Locate the cell with the specified text and output its (x, y) center coordinate. 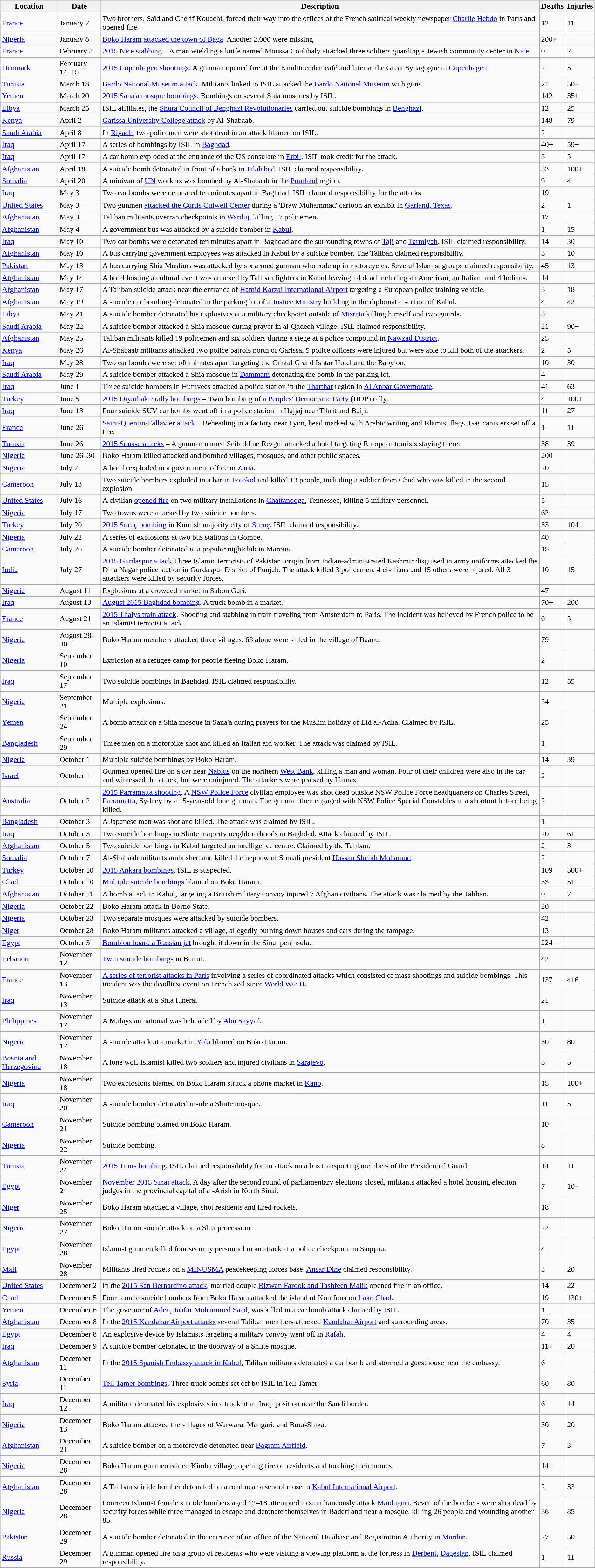
A suicide bomb detonated in front of a bank in Jalalabad. ISIL claimed responsibility. (320, 169)
October 22 (79, 906)
A suicide bomber on a motorcycle detonated near Bagram Airfield. (320, 1446)
July 22 (79, 537)
June 1 (79, 387)
November 27 (79, 1228)
March 18 (79, 84)
59+ (580, 144)
May 19 (79, 302)
May 14 (79, 278)
Three suicide bombers in Humvees attacked a police station in the Tharthar region in Al Anbar Governorate. (320, 387)
Two suicide bombers exploded in a bar in Fotokol and killed 13 people, including a soldier from Chad who was killed in the second explosion. (320, 484)
February 3 (79, 51)
May 4 (79, 229)
A bomb attack on a Shia mosque in Sana'a during prayers for the Muslim holiday of Eid al-Adha. Claimed by ISIL. (320, 722)
9 (552, 181)
December 12 (79, 1404)
Suicide attack at a Shia funeral. (320, 1000)
A militant detonated his explosives in a truck at an Iraqi position near the Saudi border. (320, 1404)
Boko Haram attacked the town of Baga. Another 2,000 were missing. (320, 39)
Three men on a motorbike shot and killed an Italian aid worker. The attack was claimed by ISIL. (320, 743)
51 (580, 882)
A suicide attack at a market in Yola blamed on Boko Haram. (320, 1042)
October 11 (79, 894)
54 (552, 701)
July 27 (79, 570)
A suicide bomber detonated his explosives at a military checkpoint outside of Misrata killing himself and two guards. (320, 314)
36 (552, 1512)
Two suicide bombings in Kabul targeted an intelligence centre. Claimed by the Taliban. (320, 846)
November 25 (79, 1207)
Bardo National Museum attack. Militants linked to ISIL attacked the Bardo National Museum with guns. (320, 84)
Description (320, 6)
500+ (580, 870)
63 (580, 387)
December 5 (79, 1298)
November 20 (79, 1103)
April 20 (79, 181)
In the 2015 Spanish Embassy attack in Kabul, Taliban militants detonated a car bomb and stormed a guesthouse near the embassy. (320, 1362)
A bomb attack in Kabul, targeting a British military convoy injured 7 Afghan civilians. The attack was claimed by the Taliban. (320, 894)
May 28 (79, 362)
November 22 (79, 1145)
May 26 (79, 350)
Two explosions blamed on Boko Haram struck a phone market in Kano. (320, 1083)
A suicide car bombing detonated in the parking lot of a Justice Ministry building in the diplomatic section of Kabul. (320, 302)
41 (552, 387)
Boko Haram attacked the villages of Warwara, Mangari, and Bura-Shika. (320, 1425)
224 (552, 943)
Four suicide SUV car bombs went off in a police station in Hajjaj near Tikrit and Baiji. (320, 411)
Two car bombs were set off minutes apart targeting the Cristal Grand Ishtar Hotel and the Babylon. (320, 362)
Russia (29, 1558)
2015 Sana'a mosque bombings. Bombings on several Shia mosques by ISIL. (320, 96)
A suicide bomber detonated at a popular nightclub in Maroua. (320, 549)
A Taliban suicide bomber detonated on a road near a school close to Kabul International Airport. (320, 1487)
Twin suicide bombings in Beirut. (320, 959)
July 26 (79, 549)
July 17 (79, 513)
80 (580, 1383)
Australia (29, 801)
A suicide bomber attacked a Shia mosque during prayer in al-Qadeeh village. ISIL claimed responsibility. (320, 326)
ISIL affiliates, the Shura Council of Benghazi Revolutionaries carried out suicide bombings in Benghazi. (320, 108)
Explosion at a refugee camp for people fleeing Boko Haram. (320, 660)
Two suicide bombings in Baghdad. ISIL claimed responsibility. (320, 681)
137 (552, 979)
India (29, 570)
November 21 (79, 1124)
August 21 (79, 619)
A Malaysian national was beheaded by Abu Sayyaf. (320, 1021)
September 17 (79, 681)
April 18 (79, 169)
2015 Ankara bombings. ISIL is suspected. (320, 870)
A series of bombings by ISIL in Baghdad. (320, 144)
May 29 (79, 375)
85 (580, 1512)
Suicide bombing blamed on Boko Haram. (320, 1124)
Boko Haram killed attacked and bombed villages, mosques, and other public spaces. (320, 456)
A government bus was attacked by a suicide bomber in Kabul. (320, 229)
January 7 (79, 23)
July 7 (79, 468)
Tell Tamer bombings. Three truck bombs set off by ISIL in Tell Tamer. (320, 1383)
Islamist gunmen killed four security personnel in an attack at a police checkpoint in Saqqara. (320, 1248)
2015 Sousse attacks – A gunman named Seifeddine Rezgui attacked a hotel targeting European tourists staying there. (320, 444)
142 (552, 96)
130+ (580, 1298)
55 (580, 681)
Bosnia and Herzegovina (29, 1062)
A gunman opened fire on a group of residents who were visiting a viewing platform at the fortress in Derbent, Dagestan. ISIL claimed responsibility. (320, 1558)
Injuries (580, 6)
60 (552, 1383)
June 26–30 (79, 456)
Taliban militants killed 19 policemen and six soldiers during a siege at a police compound in Nawzad District. (320, 338)
In Riyadh, two policemen were shot dead in an attack blamed on ISIL. (320, 132)
Date (79, 6)
Multiple explosions. (320, 701)
35 (580, 1322)
A bomb exploded in a government office in Zaria. (320, 468)
Lebanon (29, 959)
October 23 (79, 918)
Deaths (552, 6)
April 2 (79, 120)
40 (552, 537)
July 13 (79, 484)
October 31 (79, 943)
Boko Haram militants attacked a village, allegedly burning down houses and cars during the rampage. (320, 930)
April 8 (79, 132)
Militants fired rockets on a MINUSMA peacekeeping forces base. Ansar Dine claimed responsibility. (320, 1269)
Multiple suicide bombings blamed on Boko Haram. (320, 882)
September 21 (79, 701)
December 9 (79, 1346)
A suicide bomber detonated inside a Shiite mosque. (320, 1103)
Boko Haram attacked a village, shot residents and fired rockets. (320, 1207)
2015 Copenhagen shootings. A gunman opened fire at the Krudttoenden café and later at the Great Synagogue in Copenhagen. (320, 67)
December 26 (79, 1466)
2015 Tunis bombing. ISIL claimed responsibility for an attack on a bus transporting members of the Presidential Guard. (320, 1166)
A Taliban suicide attack near the entrance of Hamid Karzai International Airport targeting a European police training vehicle. (320, 290)
A suicide bomber attacked a Shia mosque in Dammam detonating the bomb in the parking lot. (320, 375)
Two suicide bombings in Shiite majority neighbourhoods in Baghdad. Attack claimed by ISIL. (320, 833)
Boko Haram attack in Borno State. (320, 906)
June 13 (79, 411)
September 29 (79, 743)
November 12 (79, 959)
Saint-Quentin-Fallavier attack – Beheading in a factory near Lyon, head marked with Arabic writing and Islamist flags. Gas canisters set off a fire. (320, 427)
August 28–30 (79, 640)
May 25 (79, 338)
45 (552, 266)
Boko Haram gunmen raided Kimba village, opening fire on residents and torching their homes. (320, 1466)
May 17 (79, 290)
Garissa University College attack by Al-Shabaab. (320, 120)
148 (552, 120)
30+ (552, 1042)
Two separate mosques were attacked by suicide bombers. (320, 918)
October 2 (79, 801)
11+ (552, 1346)
Al-Shabaab militants ambushed and killed the nephew of Somali president Hassan Sheikh Mohamud. (320, 858)
14+ (552, 1466)
– (580, 39)
A car bomb exploded at the entrance of the US consulate in Erbil. ISIL took credit for the attack. (320, 156)
December 13 (79, 1425)
May 13 (79, 266)
May 22 (79, 326)
A series of explosions at two bus stations in Gombe. (320, 537)
A suicide bomber detonated in the entrance of an office of the National Database and Registration Authority in Mardan. (320, 1537)
March 25 (79, 108)
90+ (580, 326)
January 8 (79, 39)
The governor of Aden, Jaafar Mohammed Saad, was killed in a car bomb attack claimed by ISIL. (320, 1310)
October 28 (79, 930)
August 2015 Baghdad bombing. A truck bomb in a market. (320, 603)
A civilian opened fire on two military installations in Chattanooga, Tennessee, killing 5 military personnel. (320, 501)
March 20 (79, 96)
Boko Haram members attacked three villages. 68 alone were killed in the village of Baanu. (320, 640)
40+ (552, 144)
Two car bombs were detonated ten minutes apart in Baghdad. ISIL claimed responsibility for the attacks. (320, 193)
416 (580, 979)
Mali (29, 1269)
47 (552, 591)
Location (29, 6)
61 (580, 833)
Two towns were attacked by two suicide bombers. (320, 513)
A hotel hosting a cultural event was attacked by Taliban fighters in Kabul leaving 14 dead including an American, an Italian, and 4 Indians. (320, 278)
In the 2015 San Bernardino attack, married couple Rizwan Farook and Tashfeen Malik opened fire in an office. (320, 1286)
A Japanese man was shot and killed. The attack was claimed by ISIL. (320, 821)
February 14–15 (79, 67)
Two car bombs were detonated ten minutes apart in Baghdad and the surrounding towns of Taji and Tarmiyah. ISIL claimed responsibility. (320, 241)
8 (552, 1145)
Al-Shabaab militants attacked two police patrols north of Garissa, 5 police officers were injured but were able to kill both of the attackers. (320, 350)
Syria (29, 1383)
Taliban militants overran checkpoints in Warduj, killing 17 policemen. (320, 217)
62 (552, 513)
A lone wolf Islamist killed two soldiers and injured civilians in Sarajevo. (320, 1062)
In the 2015 Kandahar Airport attacks several Taliban members attacked Kandahar Airport and surrounding areas. (320, 1322)
A bus carrying government employees was attacked in Kabul by a suicide bomber. The Taliban claimed responsibility. (320, 253)
109 (552, 870)
2015 Suruç bombing in Kurdish majority city of Suruç. ISIL claimed responsibility. (320, 525)
Four female suicide bombers from Boko Haram attacked the island of Koulfoua on Lake Chad. (320, 1298)
Two gunmen attacked the Curtis Culwell Center during a 'Draw Muhammad' cartoon art exhibit in Garland, Texas. (320, 205)
Explosions at a crowded market in Sabon Gari. (320, 591)
17 (552, 217)
Boko Haram suicide attack on a Shia procession. (320, 1228)
351 (580, 96)
August 11 (79, 591)
October 5 (79, 846)
August 13 (79, 603)
An explosive device by Islamists targeting a military convoy went off in Rafah. (320, 1334)
October 7 (79, 858)
May 21 (79, 314)
A suicide bomber detonated in the doorway of a Shiite mosque. (320, 1346)
Multiple suicide bombings by Boko Haram. (320, 759)
80+ (580, 1042)
September 10 (79, 660)
July 16 (79, 501)
Israel (29, 776)
10+ (580, 1187)
2015 Nice stabbing – A man wielding a knife named Moussa Coulibaly attacked three soldiers guarding a Jewish community center in Nice. (320, 51)
December 2 (79, 1286)
A bus carrying Shia Muslims was attacked by six armed gunman who rode up in motorcycles. Several Islamist groups claimed responsibility. (320, 266)
2015 Diyarbakır rally bombings – Twin bombing of a Peoples' Democratic Party (HDP) rally. (320, 399)
Denmark (29, 67)
Suicide bombing. (320, 1145)
200+ (552, 39)
December 6 (79, 1310)
June 5 (79, 399)
A minivan of UN workers was bombed by Al-Shabaab in the Puntland region. (320, 181)
July 20 (79, 525)
September 24 (79, 722)
Philippines (29, 1021)
38 (552, 444)
Bomb on board a Russian jet brought it down in the Sinai peninsula. (320, 943)
December 21 (79, 1446)
104 (580, 525)
